Determine the (x, y) coordinate at the center of the cell enclosing the given text.  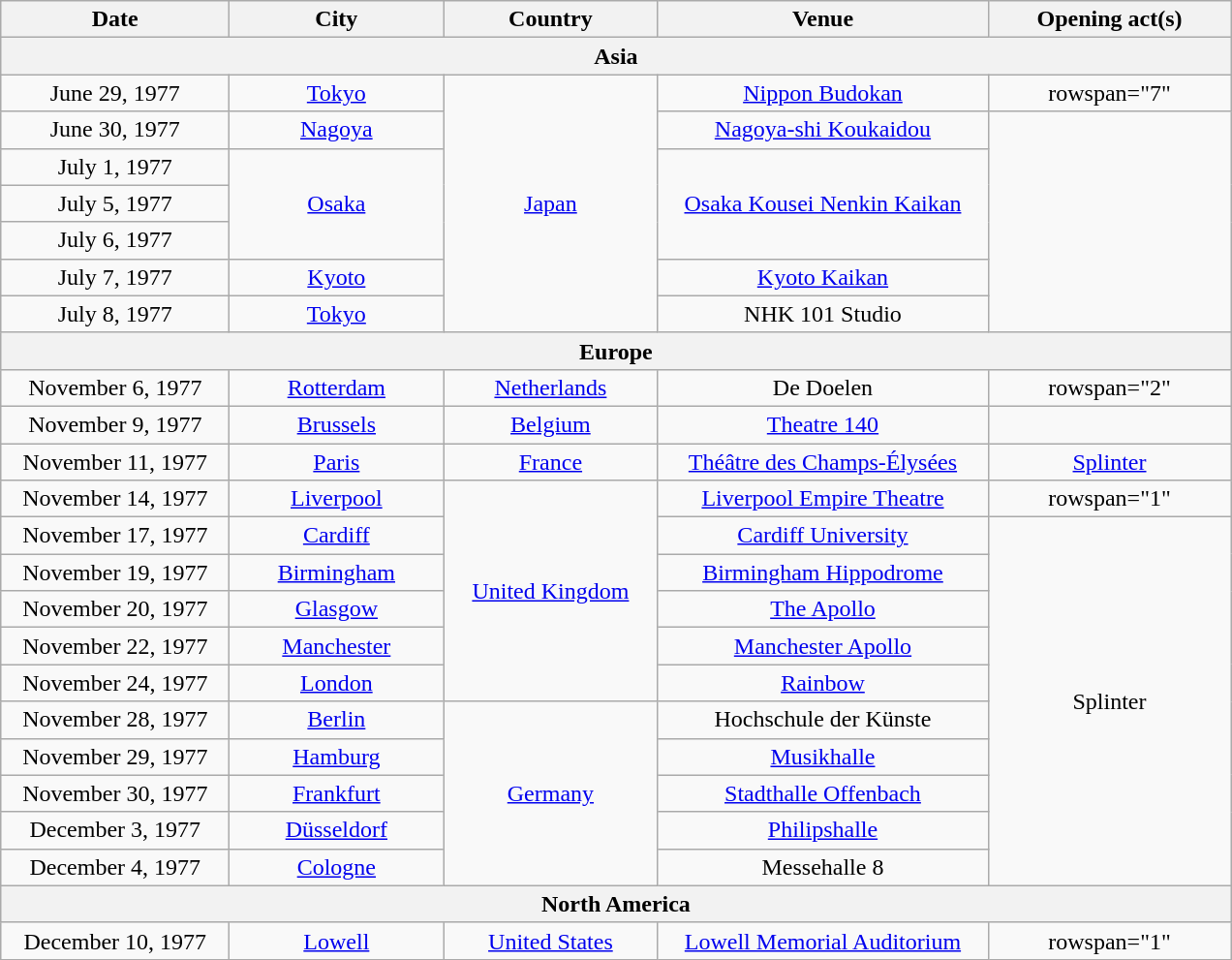
France (550, 462)
December 3, 1977 (115, 830)
Düsseldorf (337, 830)
Asia (616, 56)
December 10, 1977 (115, 941)
June 29, 1977 (115, 93)
Messehalle 8 (823, 867)
Cardiff (337, 536)
Nagoya-shi Koukaidou (823, 130)
Nagoya (337, 130)
Europe (616, 351)
Osaka (337, 203)
July 5, 1977 (115, 203)
July 1, 1977 (115, 167)
United Kingdom (550, 591)
November 11, 1977 (115, 462)
Philipshalle (823, 830)
Stadthalle Offenbach (823, 793)
Country (550, 19)
Hamburg (337, 757)
Lowell Memorial Auditorium (823, 941)
November 17, 1977 (115, 536)
Paris (337, 462)
November 14, 1977 (115, 499)
De Doelen (823, 387)
Opening act(s) (1110, 19)
Belgium (550, 424)
The Apollo (823, 609)
Cologne (337, 867)
Brussels (337, 424)
December 4, 1977 (115, 867)
November 28, 1977 (115, 720)
Liverpool Empire Theatre (823, 499)
November 19, 1977 (115, 573)
Nippon Budokan (823, 93)
Manchester Apollo (823, 646)
November 22, 1977 (115, 646)
July 8, 1977 (115, 314)
Cardiff University (823, 536)
Birmingham (337, 573)
Manchester (337, 646)
Liverpool (337, 499)
Kyoto Kaikan (823, 277)
Osaka Kousei Nenkin Kaikan (823, 203)
Theatre 140 (823, 424)
November 30, 1977 (115, 793)
November 24, 1977 (115, 683)
Glasgow (337, 609)
Rotterdam (337, 387)
Frankfurt (337, 793)
Date (115, 19)
Théâtre des Champs-Élysées (823, 462)
Kyoto (337, 277)
Venue (823, 19)
November 29, 1977 (115, 757)
City (337, 19)
Lowell (337, 941)
Birmingham Hippodrome (823, 573)
Rainbow (823, 683)
November 6, 1977 (115, 387)
Musikhalle (823, 757)
rowspan="2" (1110, 387)
Hochschule der Künste (823, 720)
London (337, 683)
Germany (550, 793)
Netherlands (550, 387)
November 9, 1977 (115, 424)
rowspan="7" (1110, 93)
Japan (550, 203)
November 20, 1977 (115, 609)
NHK 101 Studio (823, 314)
Berlin (337, 720)
United States (550, 941)
July 7, 1977 (115, 277)
North America (616, 904)
June 30, 1977 (115, 130)
July 6, 1977 (115, 240)
